Return the (X, Y) coordinate for the center point of the cell that contains the specified text.  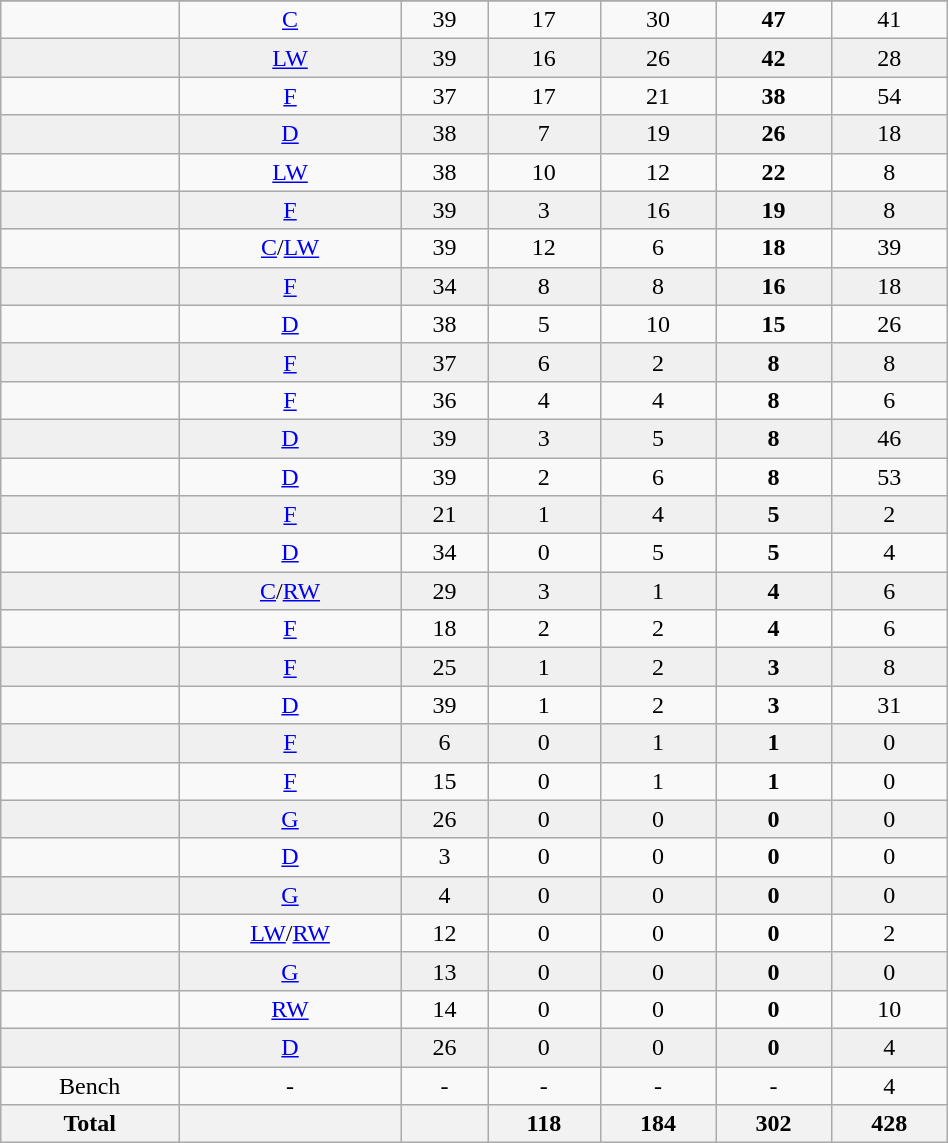
184 (658, 1124)
54 (889, 96)
C/LW (290, 248)
Bench (90, 1085)
29 (444, 591)
42 (774, 58)
47 (774, 20)
28 (889, 58)
RW (290, 1009)
13 (444, 971)
36 (444, 400)
46 (889, 438)
14 (444, 1009)
41 (889, 20)
428 (889, 1124)
C/RW (290, 591)
53 (889, 477)
LW/RW (290, 933)
31 (889, 705)
30 (658, 20)
25 (444, 667)
7 (544, 134)
C (290, 20)
Total (90, 1124)
302 (774, 1124)
118 (544, 1124)
22 (774, 172)
